Output the [X, Y] coordinate of the center of the cell containing the given text.  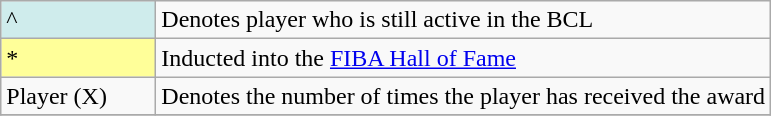
* [78, 58]
Denotes the number of times the player has received the award [464, 96]
Denotes player who is still active in the BCL [464, 20]
Player (X) [78, 96]
Inducted into the FIBA Hall of Fame [464, 58]
^ [78, 20]
